Find where the given text appears and provide that cell's center as (X, Y) coordinate. 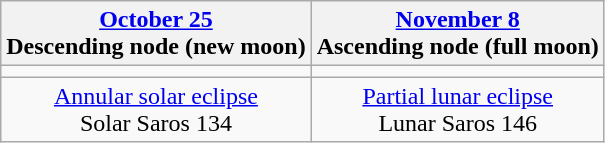
November 8Ascending node (full moon) (458, 34)
Annular solar eclipseSolar Saros 134 (156, 110)
Partial lunar eclipseLunar Saros 146 (458, 110)
October 25Descending node (new moon) (156, 34)
